Identify which cell holds the provided text, then report its (X, Y) central coordinate. 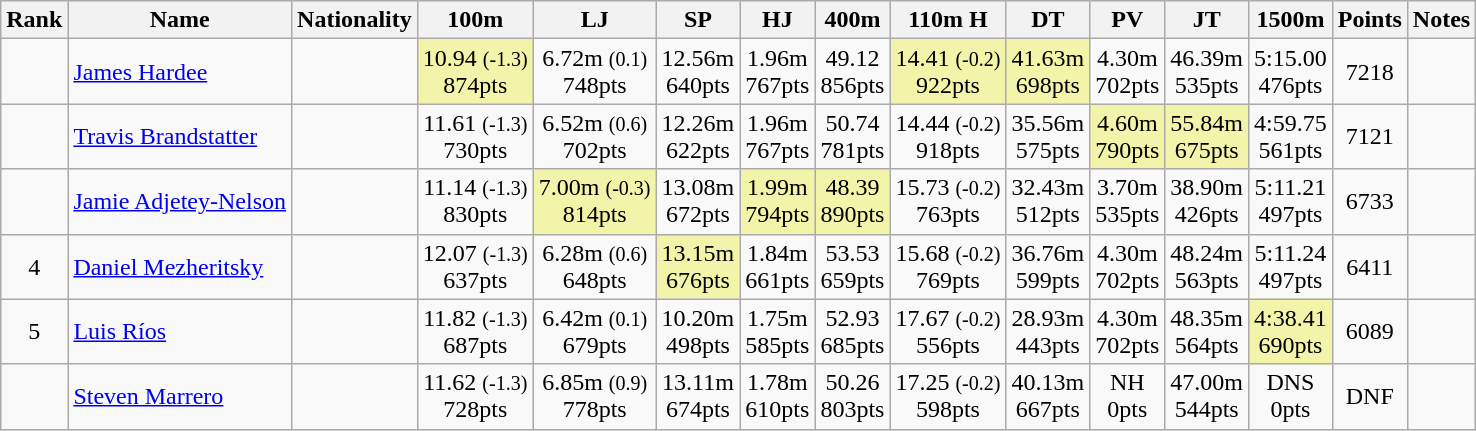
110m H (948, 20)
5:11.21 497pts (1291, 202)
11.82 (-1.3) 687pts (475, 332)
Luis Ríos (180, 332)
5:11.24 497pts (1291, 266)
100m (475, 20)
DNF (1370, 396)
1.99m 794pts (778, 202)
11.14 (-1.3) 830pts (475, 202)
Name (180, 20)
4:38.41 690pts (1291, 332)
1.78m 610pts (778, 396)
6411 (1370, 266)
36.76m 599pts (1048, 266)
Daniel Mezheritsky (180, 266)
11.61 (-1.3) 730pts (475, 136)
4.60m 790pts (1128, 136)
15.68 (-0.2) 769pts (948, 266)
12.56m 640pts (698, 72)
11.62 (-1.3) 728pts (475, 396)
5:15.00 476pts (1291, 72)
13.11m 674pts (698, 396)
DNS 0pts (1291, 396)
JT (1207, 20)
6.42m (0.1) 679pts (594, 332)
48.24m 563pts (1207, 266)
41.63m 698pts (1048, 72)
Steven Marrero (180, 396)
50.74 781pts (852, 136)
13.08m 672pts (698, 202)
10.20m 498pts (698, 332)
7218 (1370, 72)
4 (34, 266)
47.00m 544pts (1207, 396)
48.39 890pts (852, 202)
12.07 (-1.3) 637pts (475, 266)
3.70m 535pts (1128, 202)
6089 (1370, 332)
6.85m (0.9) 778pts (594, 396)
52.93 685pts (852, 332)
55.84m 675pts (1207, 136)
5 (34, 332)
17.25 (-0.2) 598pts (948, 396)
14.44 (-0.2) 918pts (948, 136)
Notes (1441, 20)
Jamie Adjetey-Nelson (180, 202)
48.35m 564pts (1207, 332)
17.67 (-0.2) 556pts (948, 332)
13.15m 676pts (698, 266)
400m (852, 20)
7121 (1370, 136)
PV (1128, 20)
6.72m (0.1) 748pts (594, 72)
Rank (34, 20)
7.00m (-0.3) 814pts (594, 202)
12.26m 622pts (698, 136)
32.43m 512pts (1048, 202)
49.12 856pts (852, 72)
6733 (1370, 202)
14.41 (-0.2) 922pts (948, 72)
Points (1370, 20)
38.90m 426pts (1207, 202)
28.93m 443pts (1048, 332)
50.26 803pts (852, 396)
40.13m 667pts (1048, 396)
James Hardee (180, 72)
1.75m 585pts (778, 332)
4:59.75 561pts (1291, 136)
LJ (594, 20)
DT (1048, 20)
Travis Brandstatter (180, 136)
1.84m 661pts (778, 266)
35.56m 575pts (1048, 136)
15.73 (-0.2) 763pts (948, 202)
1500m (1291, 20)
6.52m (0.6) 702pts (594, 136)
NH 0pts (1128, 396)
10.94 (-1.3) 874pts (475, 72)
46.39m 535pts (1207, 72)
Nationality (355, 20)
6.28m (0.6) 648pts (594, 266)
53.53 659pts (852, 266)
HJ (778, 20)
SP (698, 20)
